Search for the cell housing the specified text and yield its (x, y) center coordinate. 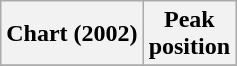
Peakposition (189, 34)
Chart (2002) (72, 34)
